Return [X, Y] of the center of cell containing provided text 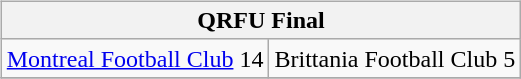
QRFU Final [260, 20]
Brittania Football Club 5 [395, 58]
Montreal Football Club 14 [135, 58]
